Find where the given text appears and provide that cell's center as (x, y) coordinate. 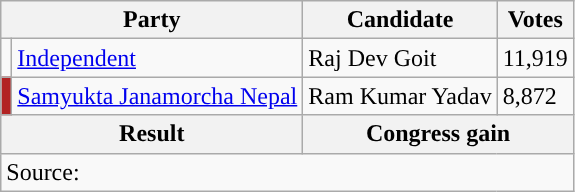
Samyukta Janamorcha Nepal (158, 96)
Party (152, 20)
Ram Kumar Yadav (400, 96)
11,919 (535, 58)
Result (152, 134)
Candidate (400, 20)
Congress gain (438, 134)
Votes (535, 20)
Raj Dev Goit (400, 58)
8,872 (535, 96)
Source: (288, 172)
Independent (158, 58)
